Find where the given text appears and provide that cell's center as [X, Y] coordinate. 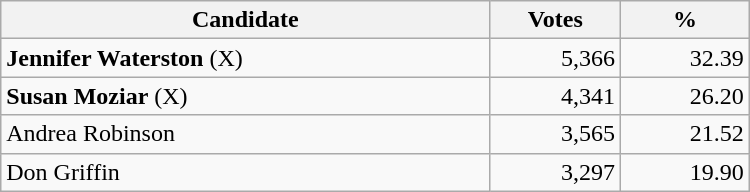
Don Griffin [246, 172]
3,297 [556, 172]
4,341 [556, 96]
32.39 [686, 58]
Candidate [246, 20]
26.20 [686, 96]
Andrea Robinson [246, 134]
Jennifer Waterston (X) [246, 58]
Votes [556, 20]
5,366 [556, 58]
% [686, 20]
Susan Moziar (X) [246, 96]
3,565 [556, 134]
21.52 [686, 134]
19.90 [686, 172]
